Determine the (X, Y) coordinate at the center of the cell enclosing the given text.  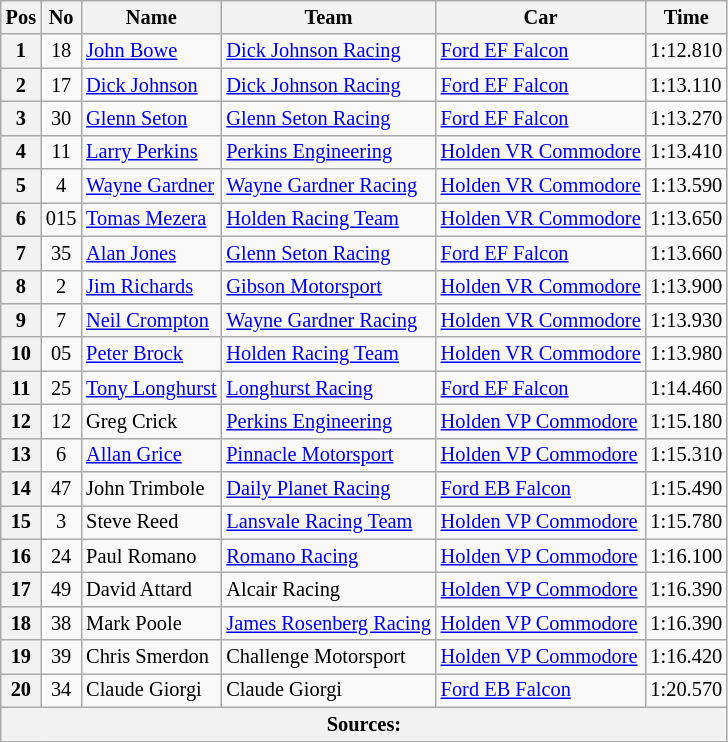
Tomas Mezera (151, 219)
Mark Poole (151, 623)
49 (61, 589)
1:13.930 (687, 320)
Car (541, 17)
35 (61, 253)
1:13.590 (687, 186)
Peter Brock (151, 354)
1 (21, 51)
John Trimbole (151, 489)
Steve Reed (151, 522)
1:15.310 (687, 455)
Jim Richards (151, 287)
Gibson Motorsport (328, 287)
47 (61, 489)
1:13.410 (687, 152)
Alan Jones (151, 253)
20 (21, 690)
1:13.980 (687, 354)
30 (61, 118)
Larry Perkins (151, 152)
1:15.780 (687, 522)
Paul Romano (151, 556)
1:13.650 (687, 219)
1:12.810 (687, 51)
Chris Smerdon (151, 657)
1:16.420 (687, 657)
Tony Longhurst (151, 388)
25 (61, 388)
Neil Crompton (151, 320)
05 (61, 354)
Wayne Gardner (151, 186)
16 (21, 556)
Challenge Motorsport (328, 657)
5 (21, 186)
Daily Planet Racing (328, 489)
15 (21, 522)
1:20.570 (687, 690)
13 (21, 455)
Lansvale Racing Team (328, 522)
Pos (21, 17)
Romano Racing (328, 556)
38 (61, 623)
1:15.490 (687, 489)
Alcair Racing (328, 589)
Sources: (364, 724)
John Bowe (151, 51)
David Attard (151, 589)
1:13.110 (687, 85)
1:13.660 (687, 253)
1:15.180 (687, 421)
No (61, 17)
Greg Crick (151, 421)
1:13.900 (687, 287)
Longhurst Racing (328, 388)
39 (61, 657)
19 (21, 657)
Time (687, 17)
015 (61, 219)
10 (21, 354)
24 (61, 556)
8 (21, 287)
14 (21, 489)
Name (151, 17)
Dick Johnson (151, 85)
Team (328, 17)
Glenn Seton (151, 118)
1:16.100 (687, 556)
Allan Grice (151, 455)
34 (61, 690)
James Rosenberg Racing (328, 623)
9 (21, 320)
1:13.270 (687, 118)
Pinnacle Motorsport (328, 455)
1:14.460 (687, 388)
